Extract the (X, Y) coordinate from the center of the cell holding the provided text.  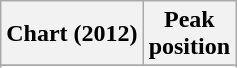
Chart (2012) (72, 34)
Peakposition (189, 34)
